From the cell containing the given text, extract its center point as [X, Y] coordinate. 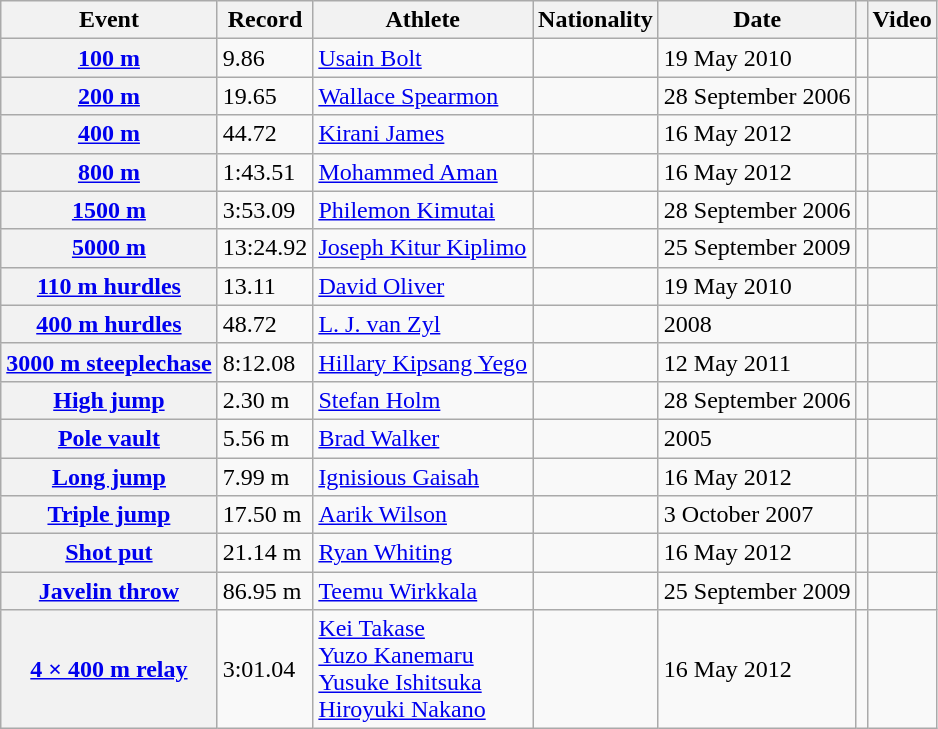
13:24.92 [265, 248]
17.50 m [265, 515]
Aarik Wilson [423, 515]
High jump [109, 400]
Date [757, 20]
200 m [109, 96]
1:43.51 [265, 172]
5000 m [109, 248]
Usain Bolt [423, 58]
Philemon Kimutai [423, 210]
13.11 [265, 286]
Brad Walker [423, 438]
9.86 [265, 58]
3000 m steeplechase [109, 362]
8:12.08 [265, 362]
1500 m [109, 210]
19.65 [265, 96]
Hillary Kipsang Yego [423, 362]
4 × 400 m relay [109, 670]
800 m [109, 172]
2008 [757, 324]
400 m [109, 134]
3:01.04 [265, 670]
Athlete [423, 20]
100 m [109, 58]
Kei TakaseYuzo KanemaruYusuke IshitsukaHiroyuki Nakano [423, 670]
400 m hurdles [109, 324]
Kirani James [423, 134]
Ryan Whiting [423, 553]
Nationality [596, 20]
Pole vault [109, 438]
Teemu Wirkkala [423, 591]
21.14 m [265, 553]
Long jump [109, 477]
Stefan Holm [423, 400]
3:53.09 [265, 210]
7.99 m [265, 477]
Wallace Spearmon [423, 96]
2005 [757, 438]
Video [902, 20]
48.72 [265, 324]
Record [265, 20]
Joseph Kitur Kiplimo [423, 248]
5.56 m [265, 438]
Javelin throw [109, 591]
2.30 m [265, 400]
Ignisious Gaisah [423, 477]
Shot put [109, 553]
David Oliver [423, 286]
3 October 2007 [757, 515]
L. J. van Zyl [423, 324]
44.72 [265, 134]
Mohammed Aman [423, 172]
Event [109, 20]
Triple jump [109, 515]
86.95 m [265, 591]
12 May 2011 [757, 362]
110 m hurdles [109, 286]
